Detect which cell encompasses the target text, then output its (x, y) center coordinate. 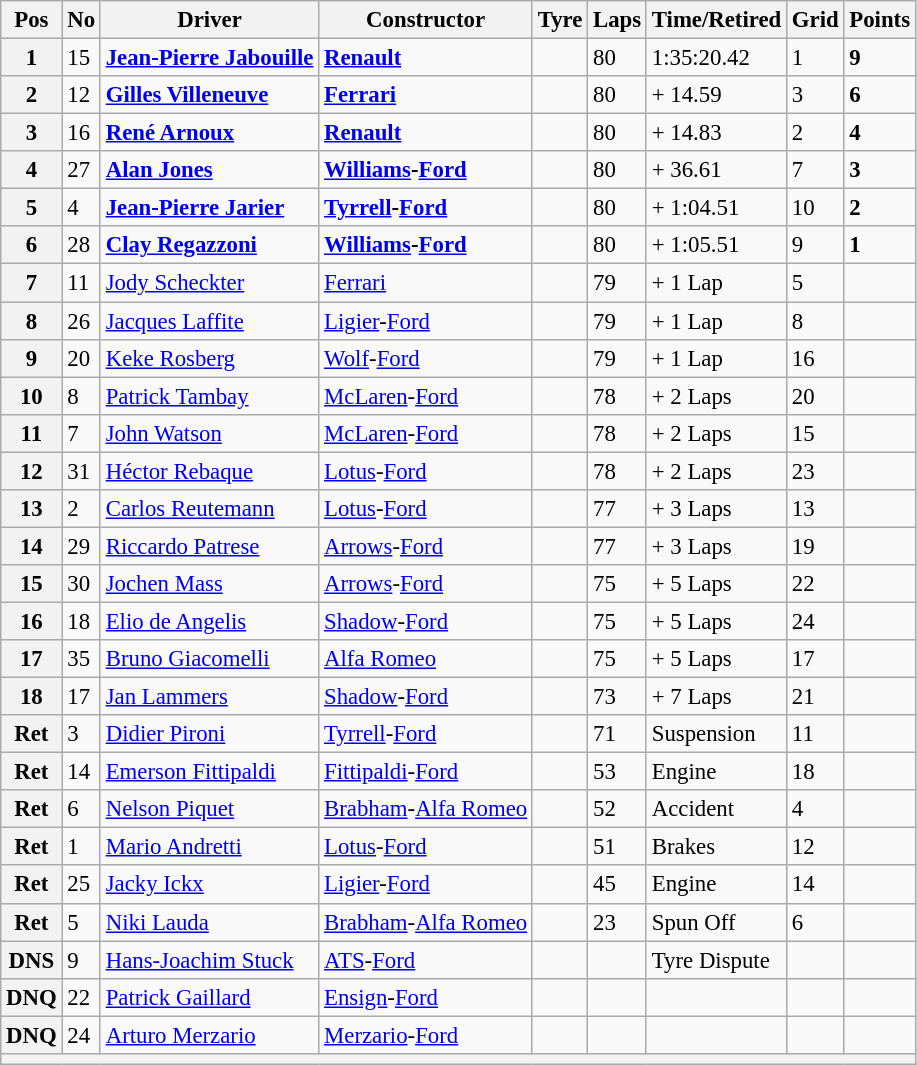
26 (81, 321)
Fittipaldi-Ford (426, 772)
Tyre Dispute (716, 960)
Hans-Joachim Stuck (209, 960)
Patrick Tambay (209, 396)
52 (618, 809)
19 (816, 546)
Emerson Fittipaldi (209, 772)
30 (81, 584)
Time/Retired (716, 20)
Héctor Rebaque (209, 471)
Tyre (560, 20)
+ 14.83 (716, 133)
71 (618, 734)
Riccardo Patrese (209, 546)
Jan Lammers (209, 697)
27 (81, 170)
Jochen Mass (209, 584)
No (81, 20)
53 (618, 772)
+ 1:04.51 (716, 208)
Carlos Reutemann (209, 509)
Niki Lauda (209, 922)
21 (816, 697)
Constructor (426, 20)
+ 36.61 (716, 170)
Didier Pironi (209, 734)
Keke Rosberg (209, 358)
45 (618, 885)
31 (81, 471)
Nelson Piquet (209, 809)
Ensign-Ford (426, 997)
John Watson (209, 433)
Accident (716, 809)
Bruno Giacomelli (209, 659)
Jean-Pierre Jabouille (209, 58)
+ 7 Laps (716, 697)
Patrick Gaillard (209, 997)
Suspension (716, 734)
Jacky Ickx (209, 885)
29 (81, 546)
Elio de Angelis (209, 621)
+ 14.59 (716, 95)
51 (618, 847)
Mario Andretti (209, 847)
Wolf-Ford (426, 358)
Driver (209, 20)
Jean-Pierre Jarier (209, 208)
DNS (32, 960)
Gilles Villeneuve (209, 95)
Arturo Merzario (209, 1035)
73 (618, 697)
Merzario-Ford (426, 1035)
1:35:20.42 (716, 58)
Alan Jones (209, 170)
25 (81, 885)
Alfa Romeo (426, 659)
Jacques Laffite (209, 321)
35 (81, 659)
Spun Off (716, 922)
Pos (32, 20)
+ 1:05.51 (716, 245)
Brakes (716, 847)
Laps (618, 20)
28 (81, 245)
Points (880, 20)
ATS-Ford (426, 960)
Clay Regazzoni (209, 245)
René Arnoux (209, 133)
Jody Scheckter (209, 283)
Grid (816, 20)
